Identify which cell holds the provided text, then report its (X, Y) central coordinate. 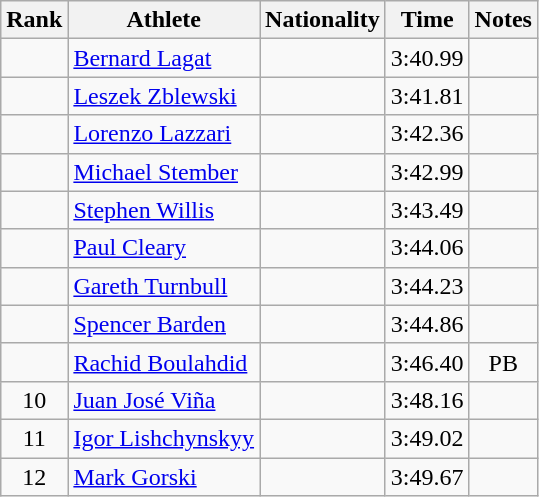
Stephen Willis (164, 210)
Lorenzo Lazzari (164, 134)
3:41.81 (427, 96)
Paul Cleary (164, 248)
Athlete (164, 20)
Michael Stember (164, 172)
Igor Lishchynskyy (164, 438)
Notes (503, 20)
3:43.49 (427, 210)
Spencer Barden (164, 324)
3:44.23 (427, 286)
3:48.16 (427, 400)
3:49.02 (427, 438)
3:42.99 (427, 172)
Juan José Viña (164, 400)
3:40.99 (427, 58)
Time (427, 20)
Bernard Lagat (164, 58)
11 (34, 438)
12 (34, 477)
Rank (34, 20)
Gareth Turnbull (164, 286)
3:49.67 (427, 477)
10 (34, 400)
3:46.40 (427, 362)
PB (503, 362)
Rachid Boulahdid (164, 362)
3:42.36 (427, 134)
3:44.06 (427, 248)
Nationality (323, 20)
Mark Gorski (164, 477)
Leszek Zblewski (164, 96)
3:44.86 (427, 324)
